Pinpoint the cell where the given text exists, returning its (x, y) midpoint coordinate. 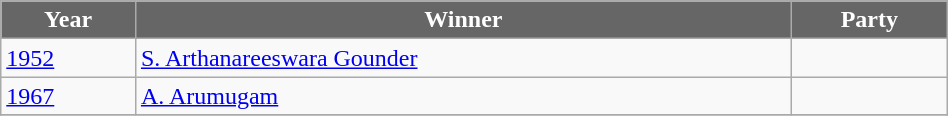
Year (68, 20)
S. Arthanareeswara Gounder (463, 58)
Party (869, 20)
Winner (463, 20)
A. Arumugam (463, 96)
1952 (68, 58)
1967 (68, 96)
